Determine the (X, Y) coordinate at the center of the cell enclosing the given text.  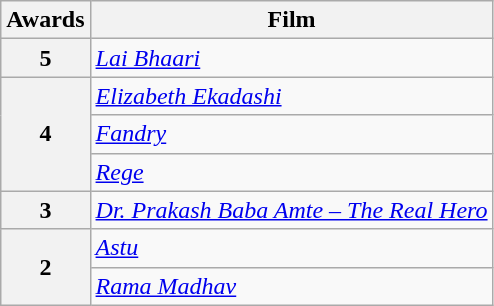
3 (46, 210)
Awards (46, 20)
2 (46, 267)
Astu (292, 248)
Dr. Prakash Baba Amte – The Real Hero (292, 210)
Elizabeth Ekadashi (292, 96)
5 (46, 58)
4 (46, 134)
Lai Bhaari (292, 58)
Rama Madhav (292, 286)
Fandry (292, 134)
Rege (292, 172)
Film (292, 20)
